Find where the given text appears and provide that cell's center as (X, Y) coordinate. 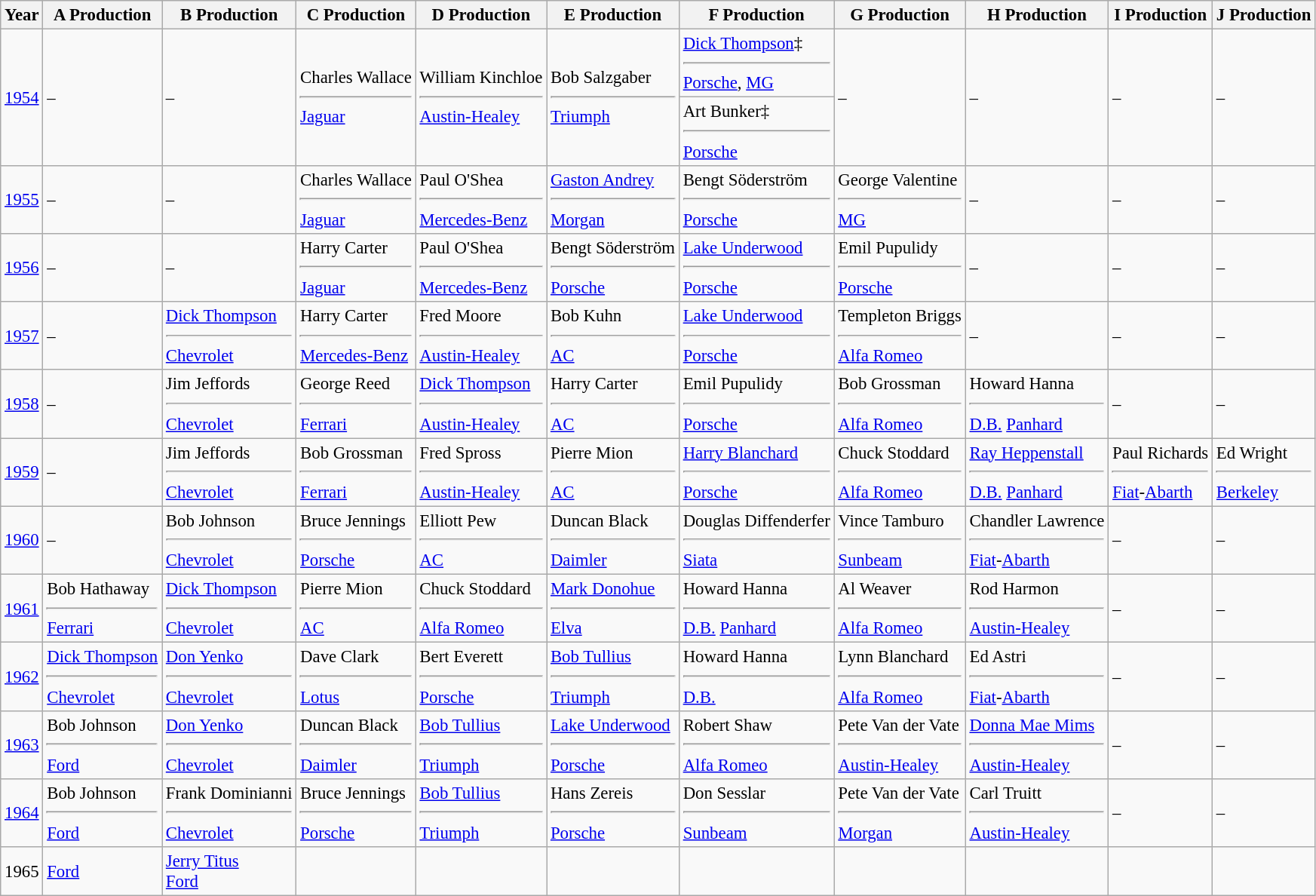
E Production (613, 15)
Fred SprossAustin-Healey (481, 472)
Ed WrightBerkeley (1264, 472)
William KinchloeAustin-Healey (481, 98)
H Production (1037, 15)
George ReedFerrari (356, 404)
Fred MooreAustin-Healey (481, 336)
Lynn BlanchardAlfa Romeo (900, 677)
Bob SalzgaberTriumph (613, 98)
1958 (22, 404)
C Production (356, 15)
Ford (103, 872)
1965 (22, 872)
A Production (103, 15)
Dave ClarkLotus (356, 677)
1963 (22, 744)
G Production (900, 15)
Don SesslarSunbeam (756, 813)
1964 (22, 813)
Dick ThompsonAustin-Healey (481, 404)
D Production (481, 15)
Bert EverettPorsche (481, 677)
Al WeaverAlfa Romeo (900, 609)
Art Bunker‡Porsche (756, 131)
Harry BlanchardPorsche (756, 472)
Mark DonohueElva (613, 609)
1959 (22, 472)
Elliott PewAC (481, 540)
Dick Thompson‡Porsche, MG (756, 63)
1955 (22, 199)
Harry CarterMercedes-Benz (356, 336)
Robert ShawAlfa Romeo (756, 744)
Pete Van der VateAustin-Healey (900, 744)
Templeton BriggsAlfa Romeo (900, 336)
1960 (22, 540)
Bob GrossmanFerrari (356, 472)
1962 (22, 677)
Bob KuhnAC (613, 336)
Bob JohnsonChevrolet (229, 540)
1954 (22, 98)
Donna Mae MimsAustin-Healey (1037, 744)
Ed AstriFiat-Abarth (1037, 677)
Douglas DiffenderferSiata (756, 540)
Year (22, 15)
Harry CarterJaguar (356, 268)
Paul RichardsFiat-Abarth (1161, 472)
Chandler LawrenceFiat-Abarth (1037, 540)
Gaston AndreyMorgan (613, 199)
Bob GrossmanAlfa Romeo (900, 404)
I Production (1161, 15)
B Production (229, 15)
Harry CarterAC (613, 404)
1961 (22, 609)
Rod HarmonAustin-Healey (1037, 609)
Hans ZereisPorsche (613, 813)
George ValentineMG (900, 199)
F Production (756, 15)
Frank DominianniChevrolet (229, 813)
Howard HannaD.B. (756, 677)
Pete Van der VateMorgan (900, 813)
Jerry TitusFord (229, 872)
Carl TruittAustin-Healey (1037, 813)
1956 (22, 268)
1957 (22, 336)
Bob HathawayFerrari (103, 609)
Ray HeppenstallD.B. Panhard (1037, 472)
Vince TamburoSunbeam (900, 540)
J Production (1264, 15)
